Determine the (X, Y) coordinate at the center of the cell enclosing the given text.  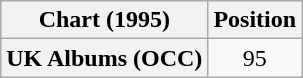
95 (255, 58)
Position (255, 20)
UK Albums (OCC) (104, 58)
Chart (1995) (104, 20)
